Identify which cell holds the provided text, then report its (x, y) central coordinate. 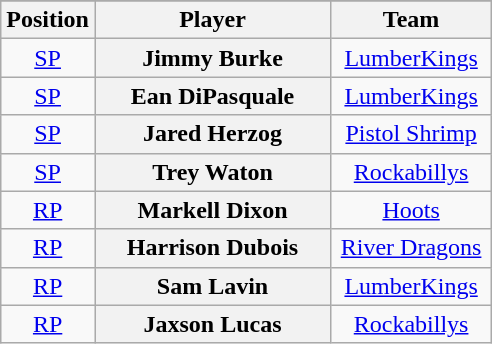
River Dragons (412, 248)
Ean DiPasquale (212, 96)
Team (412, 20)
Jared Herzog (212, 134)
Sam Lavin (212, 286)
Position (48, 20)
Hoots (412, 210)
Markell Dixon (212, 210)
Pistol Shrimp (412, 134)
Jaxson Lucas (212, 324)
Jimmy Burke (212, 58)
Harrison Dubois (212, 248)
Player (212, 20)
Trey Waton (212, 172)
